Detect which cell encompasses the target text, then output its (X, Y) center coordinate. 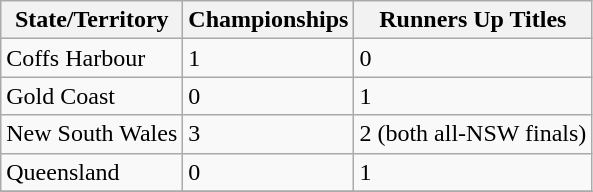
Queensland (92, 172)
New South Wales (92, 134)
3 (268, 134)
Coffs Harbour (92, 58)
State/Territory (92, 20)
Gold Coast (92, 96)
Runners Up Titles (473, 20)
Championships (268, 20)
2 (both all-NSW finals) (473, 134)
